Output the [X, Y] coordinate of the center of the cell containing the given text.  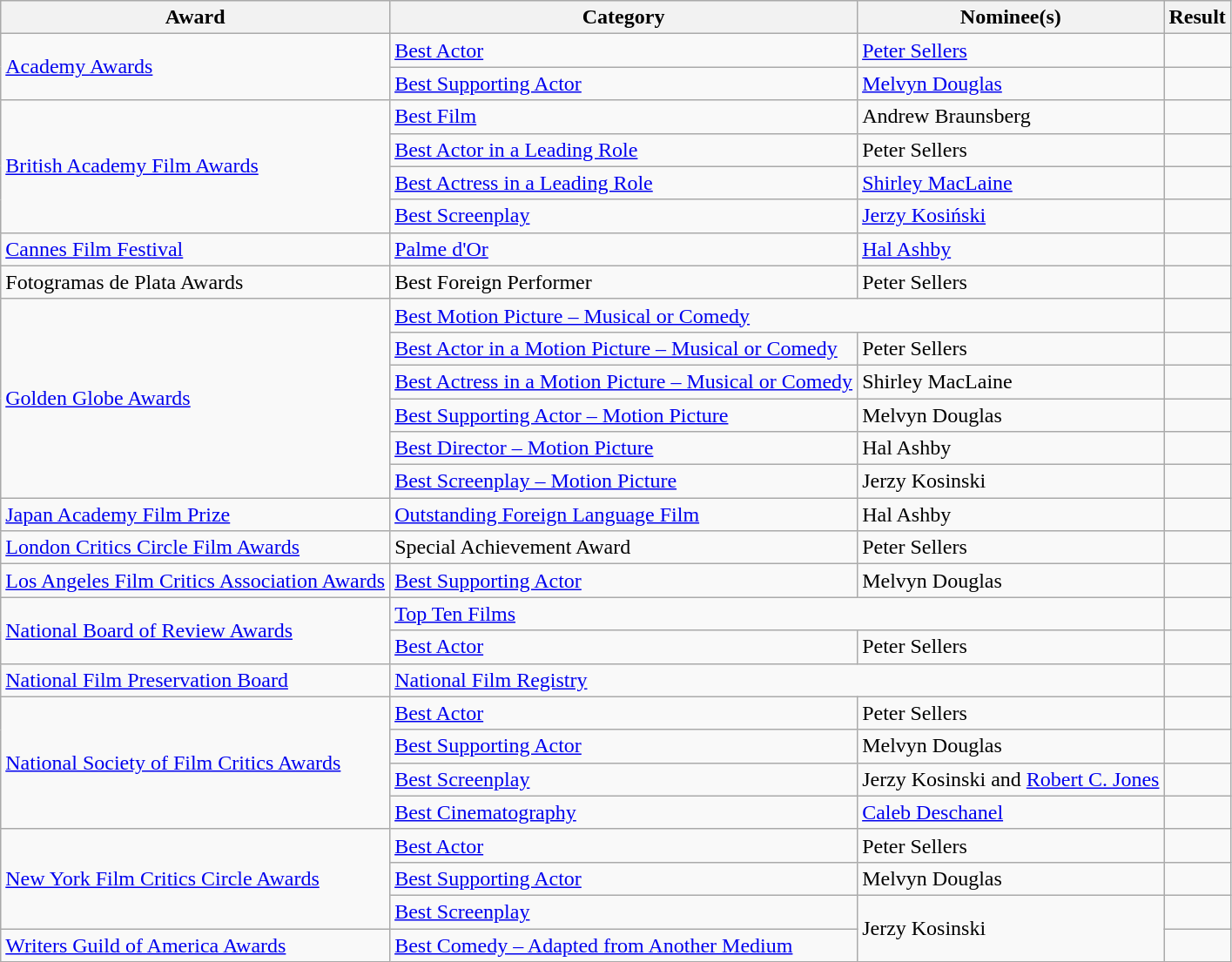
National Board of Review Awards [195, 630]
Best Screenplay – Motion Picture [623, 481]
Best Actress in a Leading Role [623, 183]
Writers Guild of America Awards [195, 945]
Best Actress in a Motion Picture – Musical or Comedy [623, 381]
Nominee(s) [1011, 17]
British Academy Film Awards [195, 166]
Top Ten Films [777, 614]
London Critics Circle Film Awards [195, 548]
Academy Awards [195, 67]
Best Film [623, 117]
Best Actor in a Motion Picture – Musical or Comedy [623, 348]
Los Angeles Film Critics Association Awards [195, 581]
New York Film Critics Circle Awards [195, 878]
Golden Globe Awards [195, 398]
Category [623, 17]
Jerzy Kosinski and Robert C. Jones [1011, 779]
National Film Preservation Board [195, 680]
Fotogramas de Plata Awards [195, 282]
Special Achievement Award [623, 548]
Best Director – Motion Picture [623, 448]
Best Supporting Actor – Motion Picture [623, 415]
National Society of Film Critics Awards [195, 763]
Cannes Film Festival [195, 249]
Palme d'Or [623, 249]
Best Actor in a Leading Role [623, 150]
Best Motion Picture – Musical or Comedy [777, 315]
Best Cinematography [623, 812]
Result [1197, 17]
Caleb Deschanel [1011, 812]
Japan Academy Film Prize [195, 515]
National Film Registry [777, 680]
Jerzy Kosiński [1011, 216]
Best Comedy – Adapted from Another Medium [623, 945]
Award [195, 17]
Andrew Braunsberg [1011, 117]
Outstanding Foreign Language Film [623, 515]
Best Foreign Performer [623, 282]
